Extract the (X, Y) coordinate from the center of the cell holding the provided text.  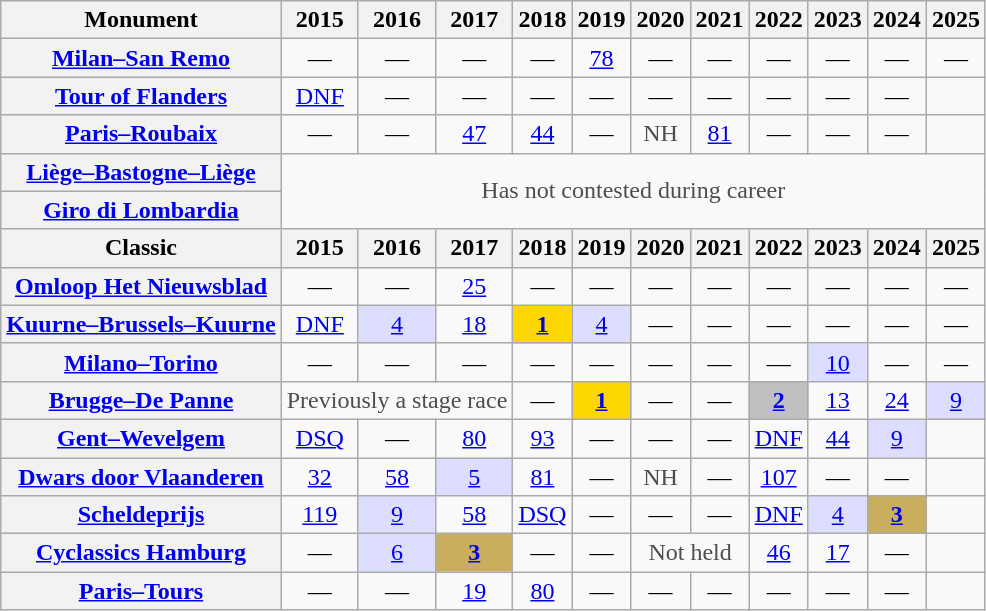
6 (396, 553)
25 (474, 286)
19 (474, 591)
93 (542, 438)
Brugge–De Panne (141, 400)
32 (320, 477)
10 (838, 362)
Has not contested during career (633, 191)
Paris–Roubaix (141, 134)
13 (838, 400)
Dwars door Vlaanderen (141, 477)
Milan–San Remo (141, 58)
119 (320, 515)
Liège–Bastogne–Liège (141, 172)
Not held (690, 553)
47 (474, 134)
Kuurne–Brussels–Kuurne (141, 324)
5 (474, 477)
18 (474, 324)
Monument (141, 20)
Scheldeprijs (141, 515)
78 (602, 58)
Giro di Lombardia (141, 210)
46 (778, 553)
Tour of Flanders (141, 96)
Paris–Tours (141, 591)
2 (778, 400)
107 (778, 477)
Gent–Wevelgem (141, 438)
Classic (141, 248)
Omloop Het Nieuwsblad (141, 286)
17 (838, 553)
Previously a stage race (397, 400)
Milano–Torino (141, 362)
Cyclassics Hamburg (141, 553)
24 (896, 400)
